Return the [x, y] coordinate for the center point of the cell that contains the specified text.  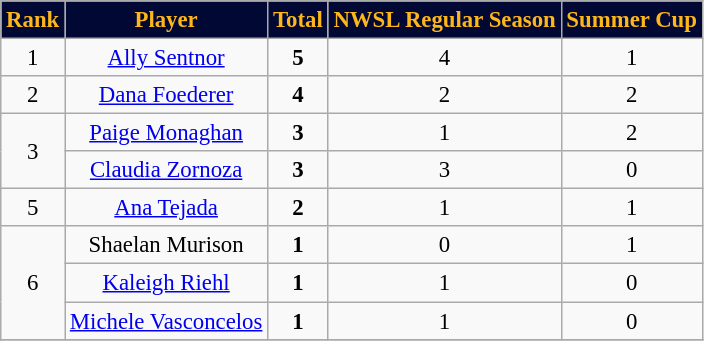
Ana Tejada [166, 208]
Rank [33, 20]
Dana Foederer [166, 95]
Shaelan Murison [166, 245]
Paige Monaghan [166, 133]
NWSL Regular Season [444, 20]
Kaleigh Riehl [166, 283]
Ally Sentnor [166, 58]
Claudia Zornoza [166, 170]
Summer Cup [632, 20]
Player [166, 20]
Michele Vasconcelos [166, 321]
Total [298, 20]
6 [33, 282]
